Capture the cell that displays the provided text and extract its [x, y] central coordinate. 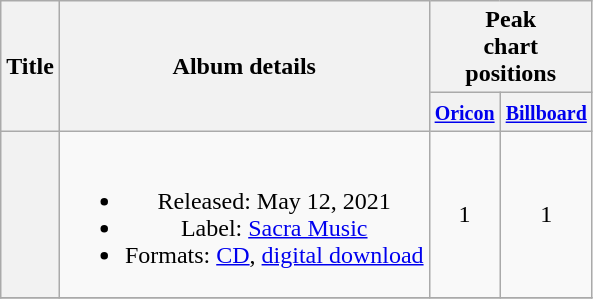
Oricon [464, 112]
Billboard [546, 112]
Album details [244, 66]
Peak chart positions [510, 47]
Released: May 12, 2021Label: Sacra MusicFormats: CD, digital download [244, 214]
Title [30, 66]
